For the text-containing cell, return its midpoint in [x, y] coordinate format. 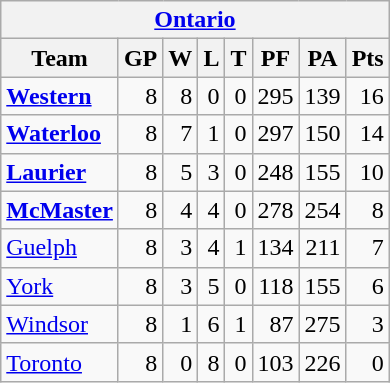
87 [276, 324]
248 [276, 172]
211 [322, 248]
118 [276, 286]
254 [322, 210]
Waterloo [60, 134]
275 [322, 324]
16 [368, 96]
14 [368, 134]
Toronto [60, 362]
York [60, 286]
W [180, 58]
139 [322, 96]
T [238, 58]
150 [322, 134]
PA [322, 58]
226 [322, 362]
Ontario [195, 20]
Laurier [60, 172]
McMaster [60, 210]
Guelph [60, 248]
L [212, 58]
278 [276, 210]
103 [276, 362]
297 [276, 134]
GP [140, 58]
10 [368, 172]
Windsor [60, 324]
PF [276, 58]
295 [276, 96]
Pts [368, 58]
Western [60, 96]
134 [276, 248]
Team [60, 58]
